Return [X, Y] of the center of cell containing provided text 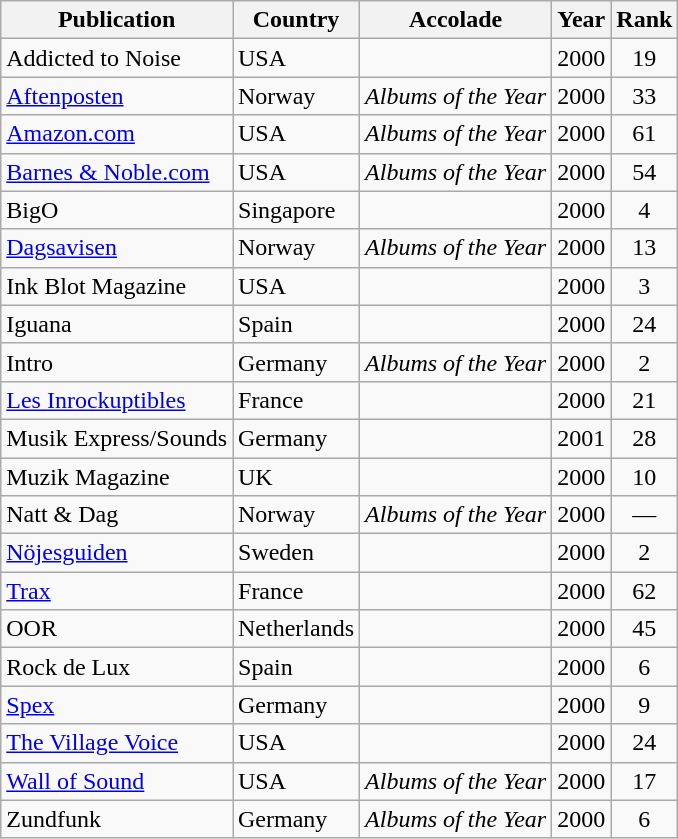
33 [644, 96]
Country [296, 20]
Barnes & Noble.com [117, 172]
Wall of Sound [117, 781]
28 [644, 438]
— [644, 515]
Musik Express/Sounds [117, 438]
9 [644, 705]
The Village Voice [117, 743]
Natt & Dag [117, 515]
Zundfunk [117, 819]
19 [644, 58]
13 [644, 248]
Publication [117, 20]
Addicted to Noise [117, 58]
62 [644, 591]
21 [644, 400]
Accolade [456, 20]
Dagsavisen [117, 248]
Rank [644, 20]
45 [644, 629]
3 [644, 286]
Muzik Magazine [117, 477]
BigO [117, 210]
Netherlands [296, 629]
Rock de Lux [117, 667]
Sweden [296, 553]
Year [582, 20]
Spex [117, 705]
Amazon.com [117, 134]
UK [296, 477]
4 [644, 210]
17 [644, 781]
61 [644, 134]
Iguana [117, 324]
Trax [117, 591]
Nöjesguiden [117, 553]
10 [644, 477]
54 [644, 172]
OOR [117, 629]
Intro [117, 362]
Les Inrockuptibles [117, 400]
Ink Blot Magazine [117, 286]
Singapore [296, 210]
2001 [582, 438]
Aftenposten [117, 96]
